Identify which cell holds the provided text, then report its [x, y] central coordinate. 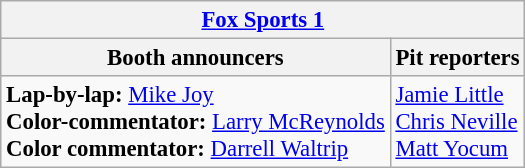
Jamie LittleChris NevilleMatt Yocum [458, 122]
Fox Sports 1 [263, 20]
Lap-by-lap: Mike JoyColor-commentator: Larry McReynoldsColor commentator: Darrell Waltrip [196, 122]
Booth announcers [196, 58]
Pit reporters [458, 58]
